Pinpoint the cell where the given text exists, returning its (X, Y) midpoint coordinate. 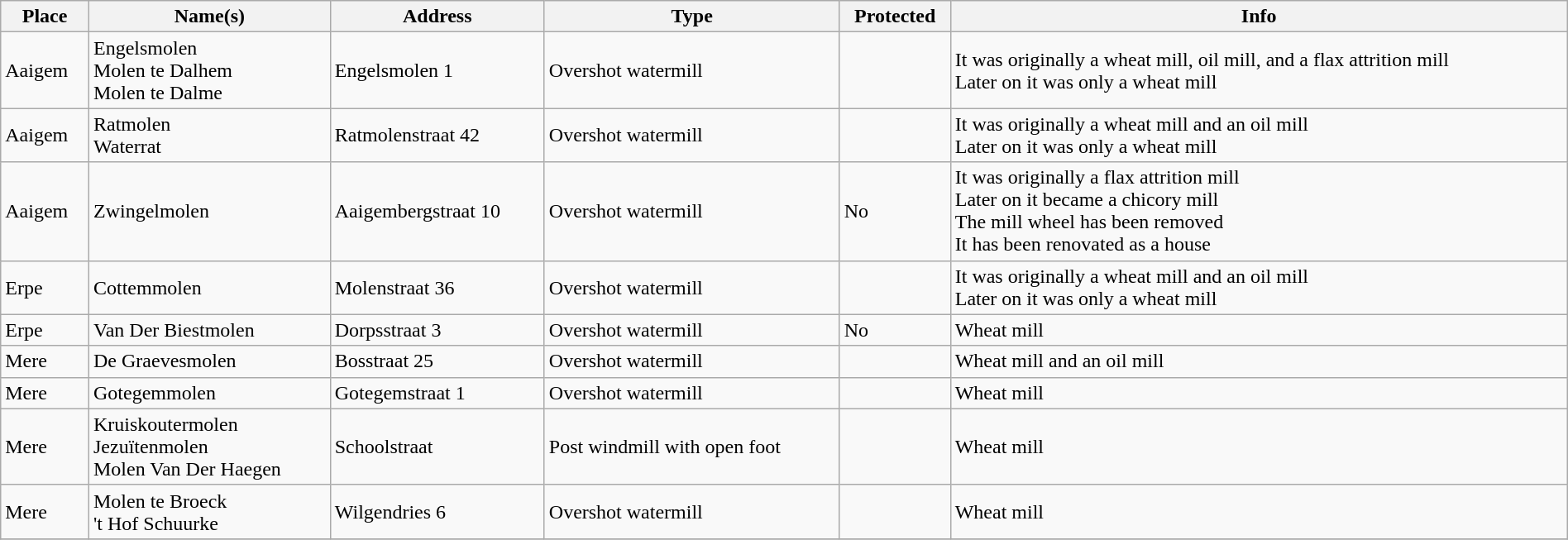
Info (1259, 17)
Name(s) (209, 17)
De Graevesmolen (209, 361)
Schoolstraat (437, 447)
It was originally a wheat mill, oil mill, and a flax attrition mill Later on it was only a wheat mill (1259, 70)
Molenstraat 36 (437, 288)
Type (691, 17)
Ratmolen Waterrat (209, 136)
Engelsmolen Molen te Dalhem Molen te Dalme (209, 70)
Van Der Biestmolen (209, 330)
Gotegemstraat 1 (437, 393)
Wilgendries 6 (437, 511)
Dorpsstraat 3 (437, 330)
Kruiskoutermolen Jezuïtenmolen Molen Van Der Haegen (209, 447)
Address (437, 17)
Cottemmolen (209, 288)
Zwingelmolen (209, 212)
Post windmill with open foot (691, 447)
Ratmolenstraat 42 (437, 136)
Gotegemmolen (209, 393)
Bosstraat 25 (437, 361)
Place (45, 17)
Molen te Broeck 't Hof Schuurke (209, 511)
Aaigembergstraat 10 (437, 212)
Wheat mill and an oil mill (1259, 361)
Protected (895, 17)
It was originally a flax attrition mill Later on it became a chicory mill The mill wheel has been removed It has been renovated as a house (1259, 212)
Engelsmolen 1 (437, 70)
